From the cell containing the given text, extract its center point as [x, y] coordinate. 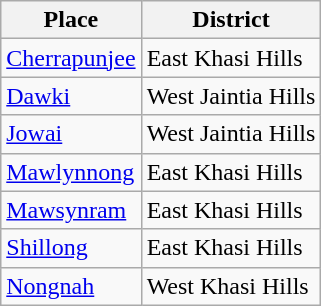
Mawsynram [71, 210]
Cherrapunjee [71, 58]
Jowai [71, 134]
Shillong [71, 248]
Place [71, 20]
Dawki [71, 96]
West Khasi Hills [231, 286]
Nongnah [71, 286]
Mawlynnong [71, 172]
District [231, 20]
